Return (x, y) of the center of cell containing provided text 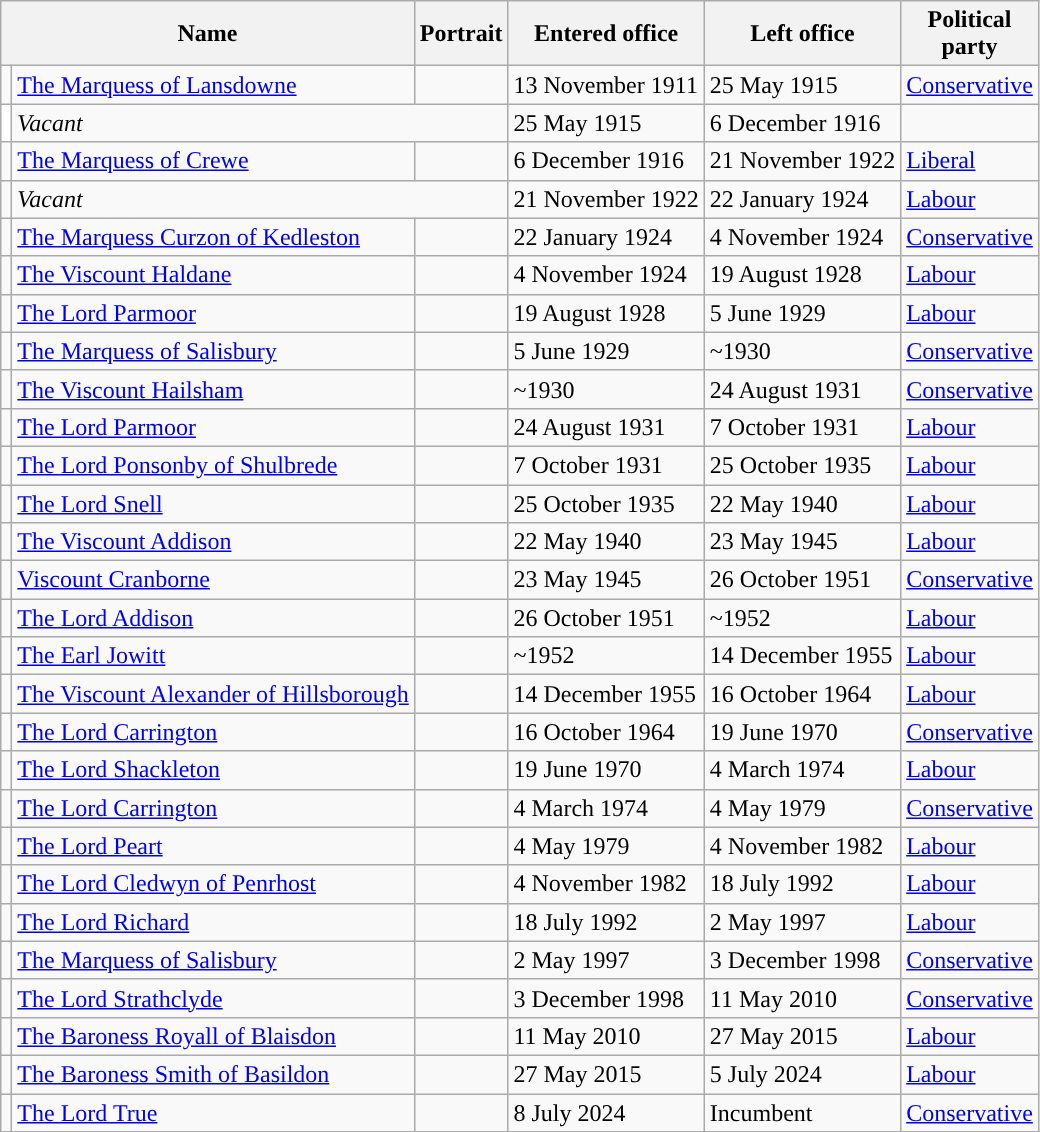
The Lord Richard (213, 922)
The Marquess of Crewe (213, 161)
8 July 2024 (606, 1113)
Portrait (461, 34)
The Lord Addison (213, 618)
The Marquess Curzon of Kedleston (213, 237)
Name (208, 34)
Entered office (606, 34)
Viscount Cranborne (213, 580)
The Marquess of Lansdowne (213, 85)
The Lord True (213, 1113)
Incumbent (802, 1113)
The Baroness Royall of Blaisdon (213, 1036)
The Lord Cledwyn of Penrhost (213, 884)
The Viscount Addison (213, 542)
13 November 1911 (606, 85)
5 July 2024 (802, 1074)
The Lord Snell (213, 503)
The Lord Peart (213, 846)
Left office (802, 34)
The Lord Ponsonby of Shulbrede (213, 465)
The Viscount Haldane (213, 275)
The Lord Shackleton (213, 770)
Liberal (970, 161)
The Earl Jowitt (213, 656)
Political party (970, 34)
The Viscount Hailsham (213, 389)
The Viscount Alexander of Hillsborough (213, 694)
The Lord Strathclyde (213, 998)
The Baroness Smith of Basildon (213, 1074)
